Detect which cell encompasses the target text, then output its [x, y] center coordinate. 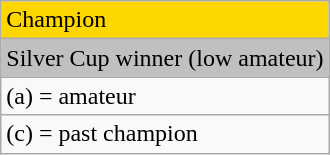
Silver Cup winner (low amateur) [165, 58]
(a) = amateur [165, 96]
(c) = past champion [165, 134]
Champion [165, 20]
